Scan for the cell matching the given text and deliver its (x, y) coordinate at center. 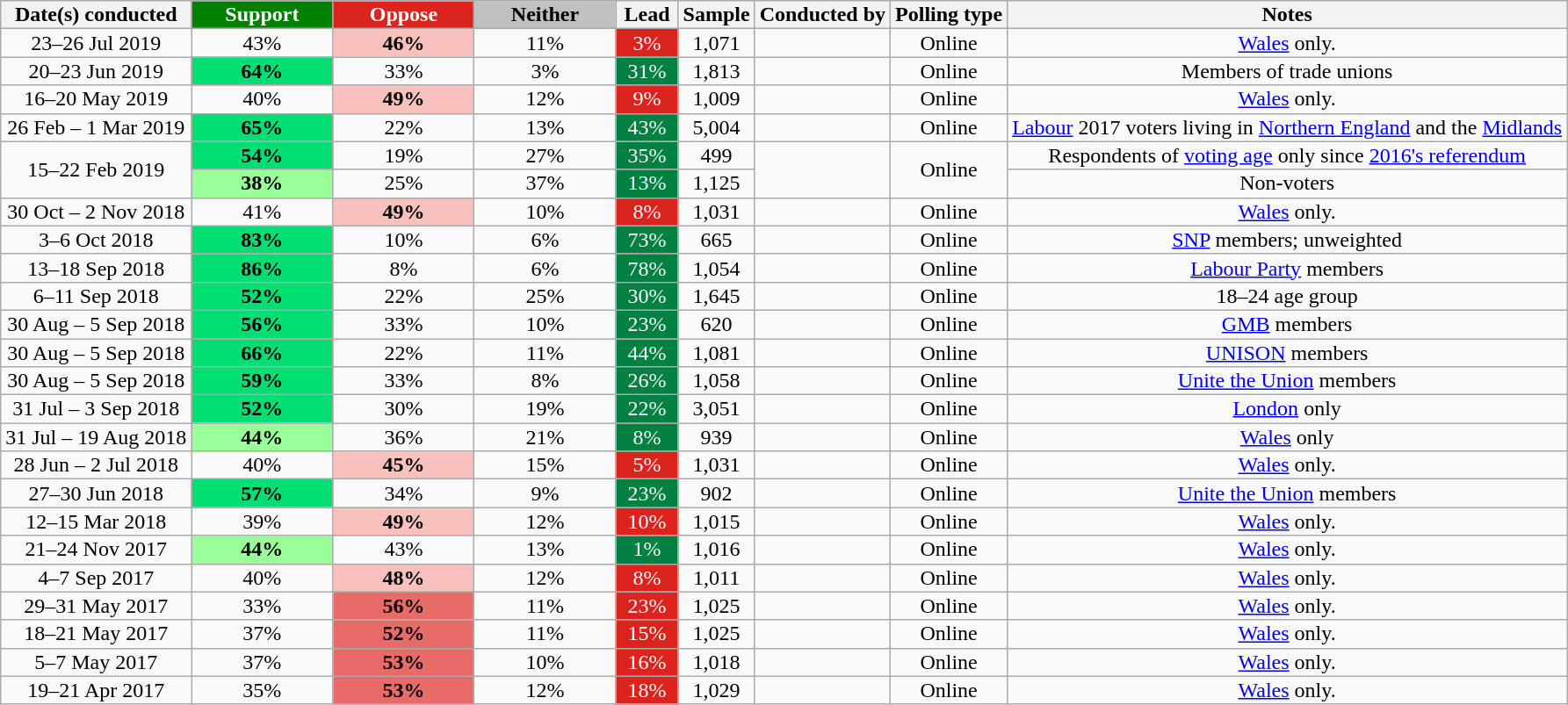
1,015 (717, 522)
83% (262, 240)
1,645 (717, 296)
66% (262, 353)
Oppose (404, 15)
48% (404, 578)
1,054 (717, 268)
31 Jul – 19 Aug 2018 (97, 437)
18–21 May 2017 (97, 634)
28 Jun – 2 Jul 2018 (97, 465)
65% (262, 127)
39% (262, 522)
21–24 Nov 2017 (97, 550)
1,813 (717, 71)
1,009 (717, 99)
59% (262, 381)
Labour Party members (1288, 268)
57% (262, 493)
5–7 May 2017 (97, 662)
54% (262, 155)
27–30 Jun 2018 (97, 493)
Conducted by (822, 15)
21% (545, 437)
73% (647, 240)
29–31 May 2017 (97, 606)
12–15 Mar 2018 (97, 522)
20–23 Jun 2019 (97, 71)
Date(s) conducted (97, 15)
4–7 Sep 2017 (97, 578)
5% (647, 465)
1,071 (717, 43)
23–26 Jul 2019 (97, 43)
31% (647, 71)
1,016 (717, 550)
15–22 Feb 2019 (97, 169)
902 (717, 493)
27% (545, 155)
Support (262, 15)
16–20 May 2019 (97, 99)
UNISON members (1288, 353)
3,051 (717, 409)
Lead (647, 15)
18% (647, 690)
Non-voters (1288, 183)
31 Jul – 3 Sep 2018 (97, 409)
London only (1288, 409)
Sample (717, 15)
939 (717, 437)
1,018 (717, 662)
46% (404, 43)
13–18 Sep 2018 (97, 268)
34% (404, 493)
Members of trade unions (1288, 71)
38% (262, 183)
18–24 age group (1288, 296)
41% (262, 212)
26% (647, 381)
1,011 (717, 578)
3–6 Oct 2018 (97, 240)
Polling type (949, 15)
36% (404, 437)
SNP members; unweighted (1288, 240)
1% (647, 550)
16% (647, 662)
499 (717, 155)
Respondents of voting age only since 2016's referendum (1288, 155)
Notes (1288, 15)
26 Feb – 1 Mar 2019 (97, 127)
64% (262, 71)
86% (262, 268)
30 Oct – 2 Nov 2018 (97, 212)
78% (647, 268)
45% (404, 465)
19–21 Apr 2017 (97, 690)
1,081 (717, 353)
Wales only (1288, 437)
5,004 (717, 127)
GMB members (1288, 324)
1,029 (717, 690)
6–11 Sep 2018 (97, 296)
1,058 (717, 381)
Labour 2017 voters living in Northern England and the Midlands (1288, 127)
665 (717, 240)
620 (717, 324)
1,125 (717, 183)
Neither (545, 15)
